Detect which cell encompasses the target text, then output its [x, y] center coordinate. 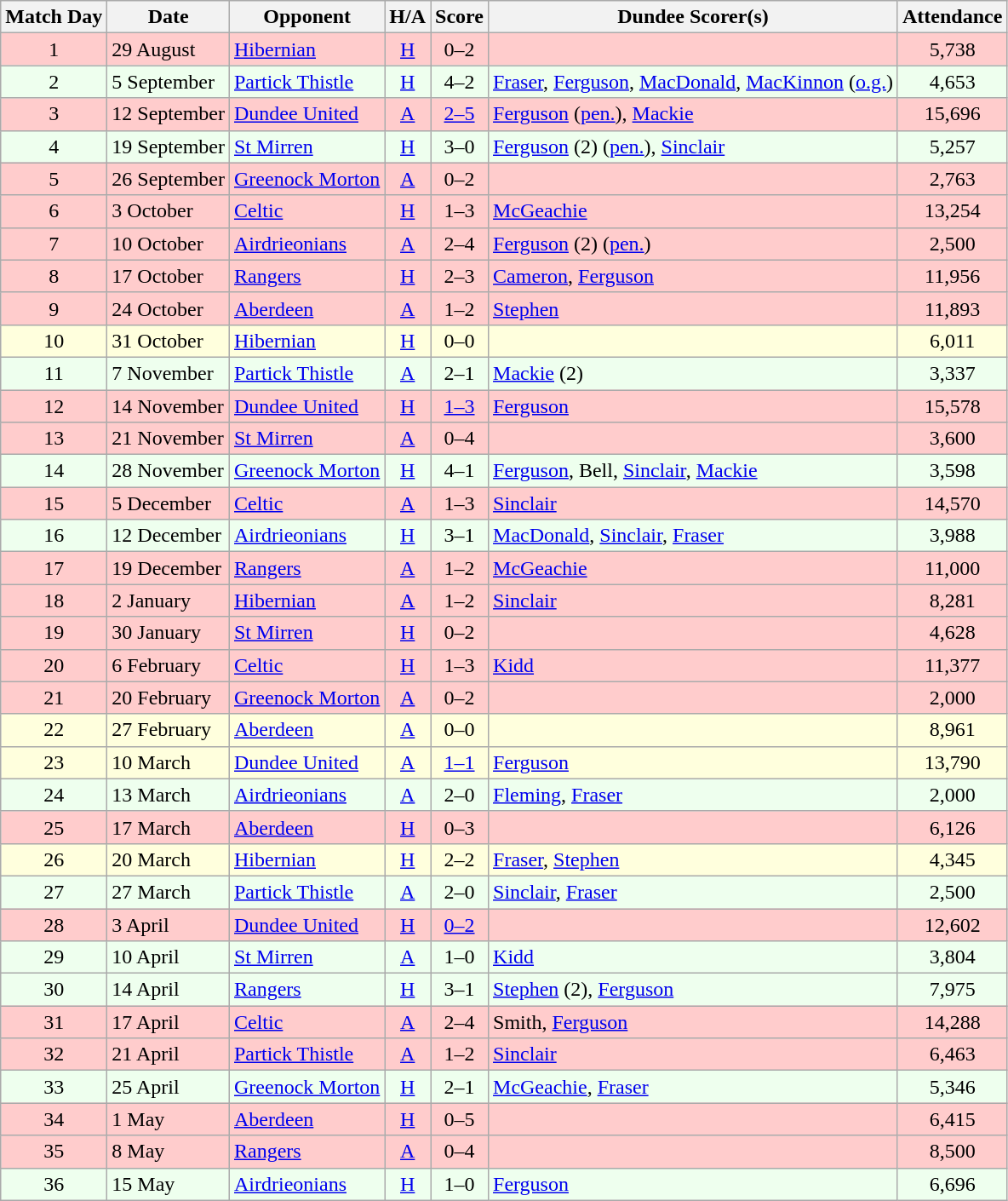
Ferguson (2) (pen.) [693, 244]
4 [54, 147]
6 [54, 211]
31 October [169, 341]
5 [54, 179]
27 March [169, 892]
Opponent [306, 17]
16 [54, 536]
13,790 [952, 762]
Fraser, Stephen [693, 859]
8,961 [952, 730]
25 [54, 827]
6 February [169, 665]
2–3 [460, 276]
2–2 [460, 859]
3–0 [460, 147]
4,628 [952, 633]
15,696 [952, 114]
24 October [169, 308]
27 [54, 892]
10 [54, 341]
8,500 [952, 1152]
14 November [169, 406]
9 [54, 308]
Attendance [952, 17]
21 November [169, 439]
4,653 [952, 82]
15 May [169, 1184]
19 [54, 633]
H/A [408, 17]
Dundee Scorer(s) [693, 17]
8 May [169, 1152]
Ferguson (2) (pen.), Sinclair [693, 147]
34 [54, 1119]
7 [54, 244]
Fraser, Ferguson, MacDonald, MacKinnon (o.g.) [693, 82]
18 [54, 600]
28 [54, 924]
10 April [169, 957]
4–1 [460, 471]
Score [460, 17]
1 May [169, 1119]
5 September [169, 82]
2 January [169, 600]
2–5 [460, 114]
33 [54, 1087]
23 [54, 762]
26 [54, 859]
17 April [169, 1022]
6,696 [952, 1184]
14 [54, 471]
28 November [169, 471]
12 September [169, 114]
5,346 [952, 1087]
3 October [169, 211]
4–2 [460, 82]
32 [54, 1054]
3 [54, 114]
29 [54, 957]
0–3 [460, 827]
4,345 [952, 859]
20 February [169, 698]
11,893 [952, 308]
Ferguson (pen.), Mackie [693, 114]
25 April [169, 1087]
12 [54, 406]
Stephen [693, 308]
22 [54, 730]
6,463 [952, 1054]
Cameron, Ferguson [693, 276]
20 March [169, 859]
Date [169, 17]
MacDonald, Sinclair, Fraser [693, 536]
Fleming, Fraser [693, 795]
0–5 [460, 1119]
3 April [169, 924]
17 March [169, 827]
27 February [169, 730]
19 December [169, 568]
6,415 [952, 1119]
1 [54, 49]
1–1 [460, 762]
26 September [169, 179]
30 [54, 990]
17 October [169, 276]
36 [54, 1184]
Ferguson, Bell, Sinclair, Mackie [693, 471]
11 [54, 373]
8 [54, 276]
14,288 [952, 1022]
3,337 [952, 373]
21 April [169, 1054]
2 [54, 82]
29 August [169, 49]
Smith, Ferguson [693, 1022]
7,975 [952, 990]
11,956 [952, 276]
7 November [169, 373]
19 September [169, 147]
McGeachie, Fraser [693, 1087]
5,738 [952, 49]
13 [54, 439]
14 April [169, 990]
8,281 [952, 600]
12 December [169, 536]
3,600 [952, 439]
13,254 [952, 211]
6,126 [952, 827]
20 [54, 665]
24 [54, 795]
5 December [169, 503]
31 [54, 1022]
11,000 [952, 568]
21 [54, 698]
3,988 [952, 536]
35 [54, 1152]
13 March [169, 795]
2,763 [952, 179]
3,804 [952, 957]
Match Day [54, 17]
Stephen (2), Ferguson [693, 990]
3,598 [952, 471]
11,377 [952, 665]
12,602 [952, 924]
5,257 [952, 147]
15 [54, 503]
10 October [169, 244]
10 March [169, 762]
15,578 [952, 406]
Mackie (2) [693, 373]
Sinclair, Fraser [693, 892]
30 January [169, 633]
6,011 [952, 341]
14,570 [952, 503]
17 [54, 568]
